Determine the (x, y) coordinate at the center of the cell enclosing the given text.  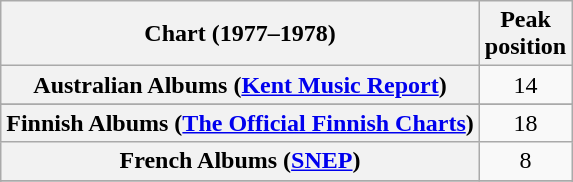
French Albums (SNEP) (240, 161)
Finnish Albums (The Official Finnish Charts) (240, 123)
Australian Albums (Kent Music Report) (240, 85)
8 (525, 161)
14 (525, 85)
Peakposition (525, 34)
18 (525, 123)
Chart (1977–1978) (240, 34)
